Search for the cell housing the specified text and yield its [X, Y] center coordinate. 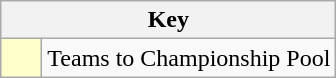
Key [168, 20]
Teams to Championship Pool [189, 58]
